Locate the cell with the specified text and output its [X, Y] center coordinate. 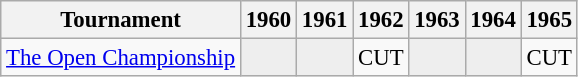
1960 [268, 20]
The Open Championship [121, 58]
1965 [549, 20]
1962 [381, 20]
1961 [325, 20]
Tournament [121, 20]
1964 [493, 20]
1963 [437, 20]
